Return (X, Y) of the center of cell containing provided text 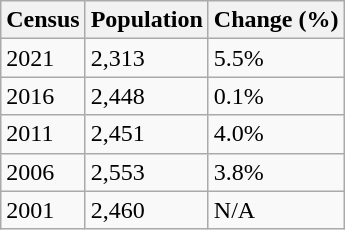
Population (146, 20)
2,448 (146, 96)
2016 (43, 96)
4.0% (276, 134)
2,451 (146, 134)
Change (%) (276, 20)
2011 (43, 134)
Census (43, 20)
5.5% (276, 58)
N/A (276, 210)
2,460 (146, 210)
2001 (43, 210)
2021 (43, 58)
0.1% (276, 96)
2,313 (146, 58)
3.8% (276, 172)
2006 (43, 172)
2,553 (146, 172)
